Detect which cell encompasses the target text, then output its (x, y) center coordinate. 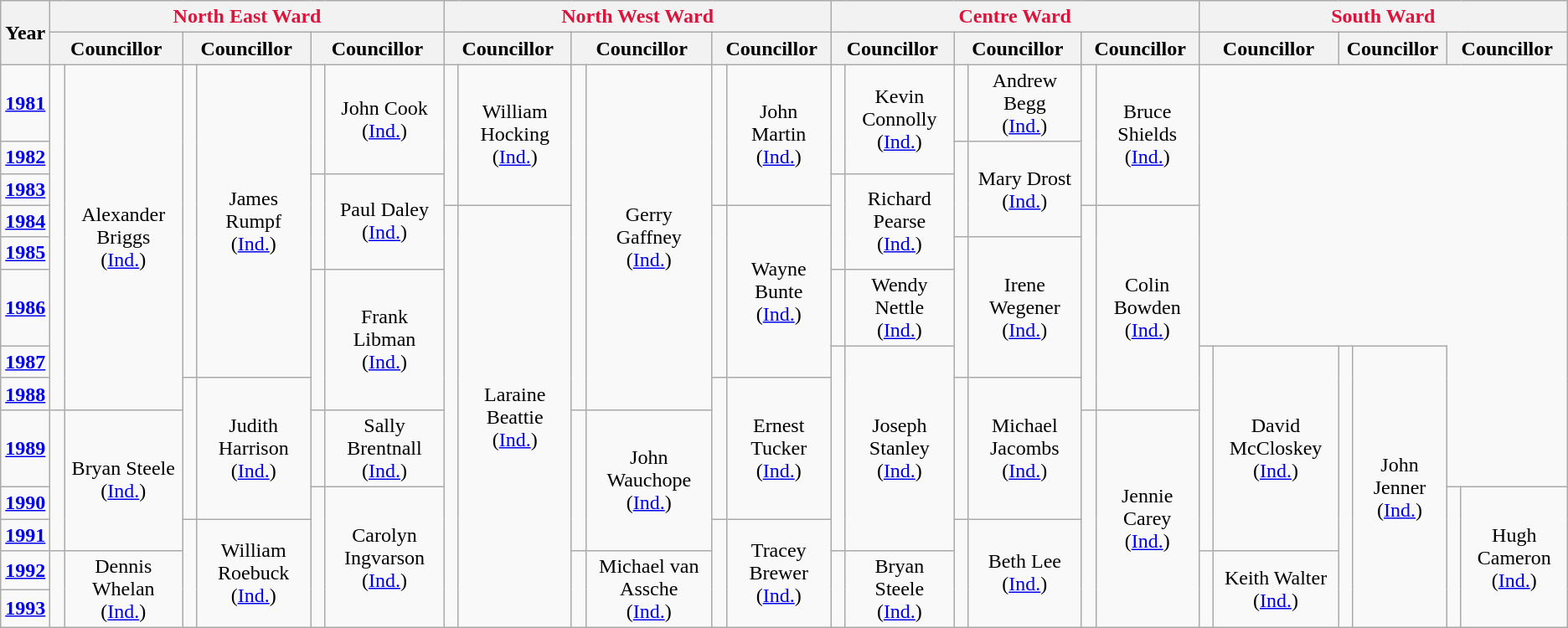
Joseph Stanley (Ind.) (900, 448)
Bruce Shields (Ind.) (1148, 135)
Michael van Assche (Ind.) (648, 589)
Keith Walter (Ind.) (1275, 589)
William Roebuck (Ind.) (254, 574)
1981 (25, 103)
Ernest Tucker (Ind.) (779, 448)
1991 (25, 535)
Jennie Carey (Ind.) (1148, 518)
Irene Wegener (Ind.) (1025, 307)
1986 (25, 307)
Sally Brentnall (Ind.) (384, 448)
1990 (25, 502)
South Ward (1383, 17)
Tracey Brewer (Ind.) (779, 574)
Frank Libman (Ind.) (384, 339)
Mary Drost (Ind.) (1025, 189)
Kevin Connolly (Ind.) (900, 119)
John Jenner (Ind.) (1400, 486)
Hugh Cameron (Ind.) (1514, 557)
Wendy Nettle (Ind.) (900, 307)
John Martin (Ind.) (779, 135)
1982 (25, 157)
North West Ward (637, 17)
Judith Harrison (Ind.) (254, 448)
Paul Daley (Ind.) (384, 221)
Year (25, 33)
1993 (25, 609)
Gerry Gaffney (Ind.) (648, 237)
Beth Lee (Ind.) (1025, 574)
Carolyn Ingvarson (Ind.) (384, 557)
1987 (25, 362)
William Hocking (Ind.) (514, 135)
Dennis Whelan (Ind.) (124, 589)
Michael Jacombs (Ind.) (1025, 448)
Wayne Bunte (Ind.) (779, 291)
1992 (25, 570)
1983 (25, 189)
John Cook (Ind.) (384, 119)
1989 (25, 448)
Alexander Briggs (Ind.) (124, 237)
Colin Bowden (Ind.) (1148, 307)
James Rumpf (Ind.) (254, 221)
Andrew Begg (Ind.) (1025, 103)
Centre Ward (1015, 17)
Laraine Beattie (Ind.) (514, 417)
1985 (25, 253)
David McCloskey (Ind.) (1275, 448)
1984 (25, 221)
1988 (25, 394)
North East Ward (247, 17)
John Wauchope (Ind.) (648, 480)
Richard Pearse (Ind.) (900, 221)
